Return (x, y) of the center of cell containing provided text 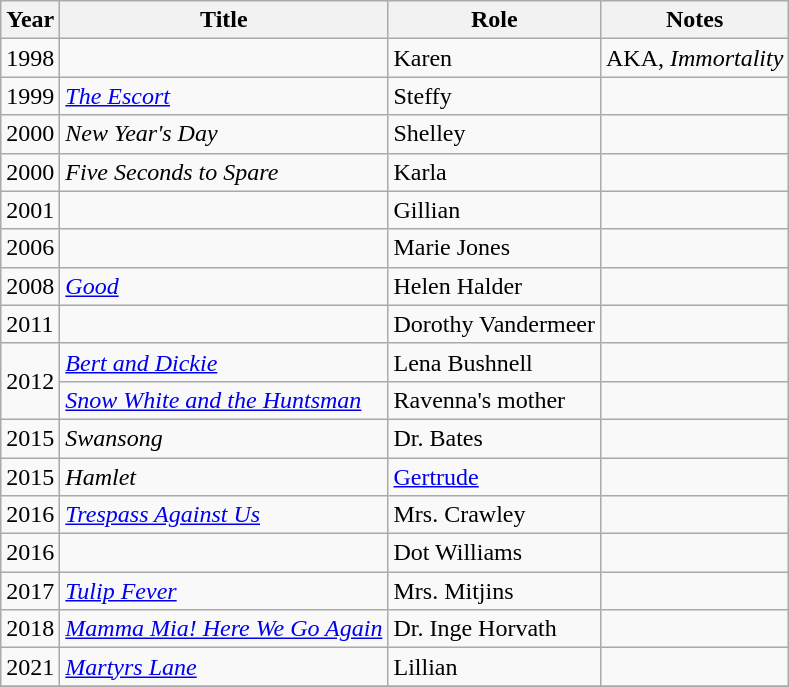
2021 (30, 667)
Dot Williams (494, 553)
AKA, Immortality (694, 58)
Hamlet (224, 477)
The Escort (224, 96)
Gertrude (494, 477)
Lillian (494, 667)
Gillian (494, 210)
Role (494, 20)
2008 (30, 286)
Bert and Dickie (224, 362)
Ravenna's mother (494, 400)
Karen (494, 58)
Swansong (224, 438)
1998 (30, 58)
Marie Jones (494, 248)
2001 (30, 210)
Helen Halder (494, 286)
Martyrs Lane (224, 667)
2012 (30, 381)
Title (224, 20)
Karla (494, 172)
Trespass Against Us (224, 515)
Mrs. Crawley (494, 515)
Steffy (494, 96)
1999 (30, 96)
2017 (30, 591)
Dr. Inge Horvath (494, 629)
Shelley (494, 134)
Year (30, 20)
2018 (30, 629)
Notes (694, 20)
Five Seconds to Spare (224, 172)
Mrs. Mitjins (494, 591)
Dr. Bates (494, 438)
2011 (30, 324)
Good (224, 286)
Mamma Mia! Here We Go Again (224, 629)
New Year's Day (224, 134)
Snow White and the Huntsman (224, 400)
Tulip Fever (224, 591)
Lena Bushnell (494, 362)
2006 (30, 248)
Dorothy Vandermeer (494, 324)
